From the cell containing the given text, extract its center point as (X, Y) coordinate. 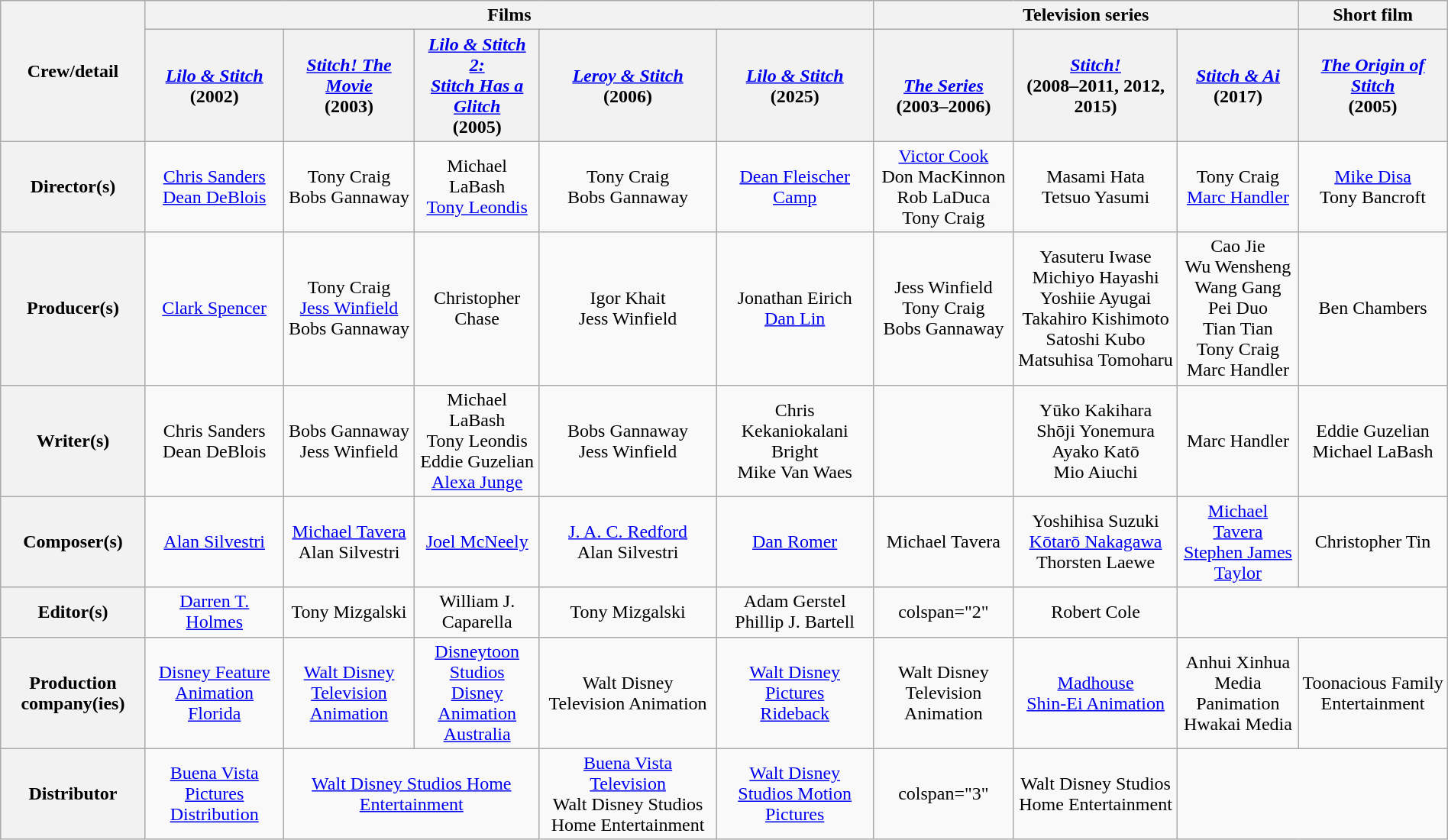
Mike DisaTony Bancroft (1373, 186)
Television series (1086, 15)
Madhouse Shin-Ei Animation (1095, 693)
Michael LaBashTony LeondisEddie GuzelianAlexa Junge (477, 441)
Yūko Kakihara Shōji Yonemura Ayako Katō Mio Aiuchi (1095, 441)
Dan Romer (795, 542)
Marc Handler (1238, 441)
Toonacious Family Entertainment (1373, 693)
Composer(s) (73, 542)
The Origin of Stitch(2005) (1373, 86)
Disneytoon StudiosDisney Animation Australia (477, 693)
Eddie GuzelianMichael LaBash (1373, 441)
Michael TaveraStephen James Taylor (1238, 542)
Buena Vista Pictures Distribution (214, 794)
Alan Silvestri (214, 542)
Lilo & Stitch 2:Stitch Has a Glitch(2005) (477, 86)
The Series(2003–2006) (944, 86)
William J. Caparella (477, 612)
Adam GerstelPhillip J. Bartell (795, 612)
Leroy & Stitch(2006) (628, 86)
Buena Vista TelevisionWalt Disney Studios Home Entertainment (628, 794)
J. A. C. RedfordAlan Silvestri (628, 542)
Lilo & Stitch(2025) (795, 86)
Productioncompany(ies) (73, 693)
Ben Chambers (1373, 309)
Tony CraigMarc Handler (1238, 186)
Christopher Tin (1373, 542)
Editor(s) (73, 612)
Yoshihisa Suzuki Kōtarō Nakagawa Thorsten Laewe (1095, 542)
Christopher Chase (477, 309)
Short film (1373, 15)
Distributor (73, 794)
Masami Hata Tetsuo Yasumi (1095, 186)
Jess WinfieldTony CraigBobs Gannaway (944, 309)
Walt Disney Studios Motion Pictures (795, 794)
colspan="3" (944, 794)
Joel McNeely (477, 542)
Michael TaveraAlan Silvestri (349, 542)
colspan="2" (944, 612)
Chris Kekaniokalani BrightMike Van Waes (795, 441)
Walt Disney PicturesRideback (795, 693)
Darren T. Holmes (214, 612)
Lilo & Stitch(2002) (214, 86)
Stitch & Ai(2017) (1238, 86)
Writer(s) (73, 441)
Disney Feature Animation Florida (214, 693)
Stitch! The Movie(2003) (349, 86)
Cao JieWu WenshengWang Gang Pei Duo Tian Tian Tony Craig Marc Handler (1238, 309)
Clark Spencer (214, 309)
Tony CraigJess WinfieldBobs Gannaway (349, 309)
Robert Cole (1095, 612)
Stitch!(2008–2011, 2012, 2015) (1095, 86)
Michael LaBashTony Leondis (477, 186)
Crew/detail (73, 71)
Victor CookDon MacKinnon Rob LaDuca Tony Craig (944, 186)
Films (509, 15)
Yasuteru Iwase Michiyo Hayashi Yoshiie Ayugai Takahiro Kishimoto Satoshi Kubo Matsuhisa Tomoharu (1095, 309)
Producer(s) (73, 309)
Anhui Xinhua MediaPanimation Hwakai Media (1238, 693)
Jonathan EirichDan Lin (795, 309)
Igor KhaitJess Winfield (628, 309)
Michael Tavera (944, 542)
Dean Fleischer Camp (795, 186)
Director(s) (73, 186)
